Output the (X, Y) coordinate of the center of the cell containing the given text.  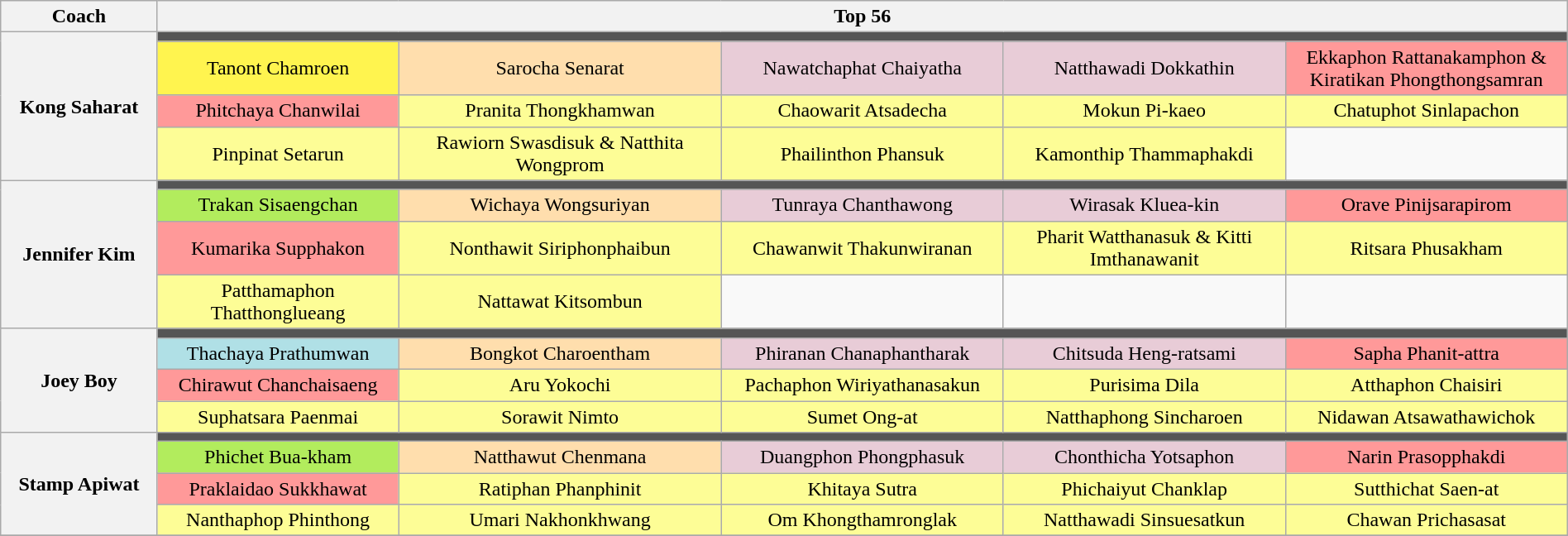
Phitchaya Chanwilai (278, 111)
Chawanwit Thakunwiranan (862, 248)
Phichaiyut Chanklap (1145, 489)
Sarocha Senarat (560, 68)
Natthawadi Dokkathin (1145, 68)
Jennifer Kim (79, 255)
Wichaya Wongsuriyan (560, 205)
Trakan Sisaengchan (278, 205)
Aru Yokochi (560, 385)
Sapha Phanit-attra (1426, 353)
Chonthicha Yotsaphon (1145, 457)
Natthaphong Sincharoen (1145, 416)
Kamonthip Thammaphakdi (1145, 154)
Ekkaphon Rattanakamphon & Kiratikan Phongthongsamran (1426, 68)
Patthamaphon Thatthonglueang (278, 301)
Thachaya Prathumwan (278, 353)
Nidawan Atsawathawichok (1426, 416)
Chaowarit Atsadecha (862, 111)
Ratiphan Phanphinit (560, 489)
Sumet Ong-at (862, 416)
Pharit Watthanasuk & Kitti Imthanawanit (1145, 248)
Rawiorn Swasdisuk & Natthita Wongprom (560, 154)
Phiranan Chanaphantharak (862, 353)
Coach (79, 17)
Phailinthon Phansuk (862, 154)
Narin Prasopphakdi (1426, 457)
Pachaphon Wiriyathanasakun (862, 385)
Nattawat Kitsombun (560, 301)
Praklaidao Sukkhawat (278, 489)
Sutthichat Saen-at (1426, 489)
Pranita Thongkhamwan (560, 111)
Om Khongthamronglak (862, 520)
Pinpinat Setarun (278, 154)
Natthawadi Sinsuesatkun (1145, 520)
Chitsuda Heng-ratsami (1145, 353)
Nawatchaphat Chaiyatha (862, 68)
Phichet Bua-kham (278, 457)
Orave Pinijsarapirom (1426, 205)
Kong Saharat (79, 106)
Sorawit Nimto (560, 416)
Natthawut Chenmana (560, 457)
Umari Nakhonkhwang (560, 520)
Bongkot Charoentham (560, 353)
Suphatsara Paenmai (278, 416)
Chatuphot Sinlapachon (1426, 111)
Wirasak Kluea-kin (1145, 205)
Stamp Apiwat (79, 485)
Chawan Prichasasat (1426, 520)
Nanthaphop Phinthong (278, 520)
Joey Boy (79, 380)
Chirawut Chanchaisaeng (278, 385)
Ritsara Phusakham (1426, 248)
Top 56 (862, 17)
Mokun Pi-kaeo (1145, 111)
Duangphon Phongphasuk (862, 457)
Atthaphon Chaisiri (1426, 385)
Tunraya Chanthawong (862, 205)
Tanont Chamroen (278, 68)
Nonthawit Siriphonphaibun (560, 248)
Khitaya Sutra (862, 489)
Kumarika Supphakon (278, 248)
Purisima Dila (1145, 385)
